Provide the [X, Y] coordinate of the cell's center where the given text is located.  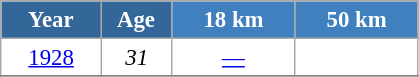
1928 [52, 58]
50 km [356, 20]
— [234, 58]
31 [136, 58]
Year [52, 20]
Age [136, 20]
18 km [234, 20]
